For the text-containing cell, return its midpoint in [x, y] coordinate format. 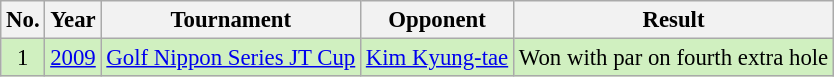
Opponent [438, 20]
Kim Kyung-tae [438, 58]
Won with par on fourth extra hole [673, 58]
Result [673, 20]
Year [73, 20]
2009 [73, 58]
Golf Nippon Series JT Cup [231, 58]
Tournament [231, 20]
No. [23, 20]
1 [23, 58]
